Search for the cell housing the specified text and yield its (x, y) center coordinate. 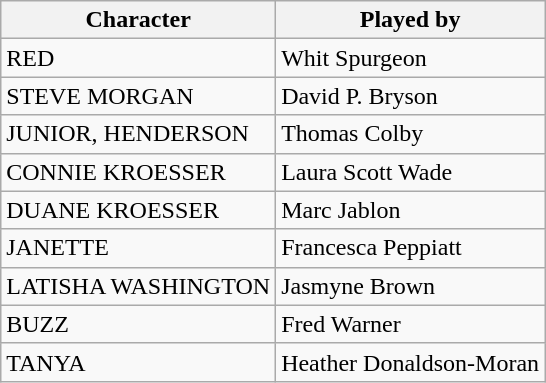
Marc Jablon (410, 210)
Heather Donaldson-Moran (410, 362)
LATISHA WASHINGTON (138, 286)
BUZZ (138, 324)
RED (138, 58)
Jasmyne Brown (410, 286)
Thomas Colby (410, 134)
Whit Spurgeon (410, 58)
Fred Warner (410, 324)
Laura Scott Wade (410, 172)
DUANE KROESSER (138, 210)
Francesca Peppiatt (410, 248)
Character (138, 20)
JANETTE (138, 248)
TANYA (138, 362)
CONNIE KROESSER (138, 172)
David P. Bryson (410, 96)
STEVE MORGAN (138, 96)
Played by (410, 20)
JUNIOR, HENDERSON (138, 134)
